From the cell containing the given text, extract its center point as (X, Y) coordinate. 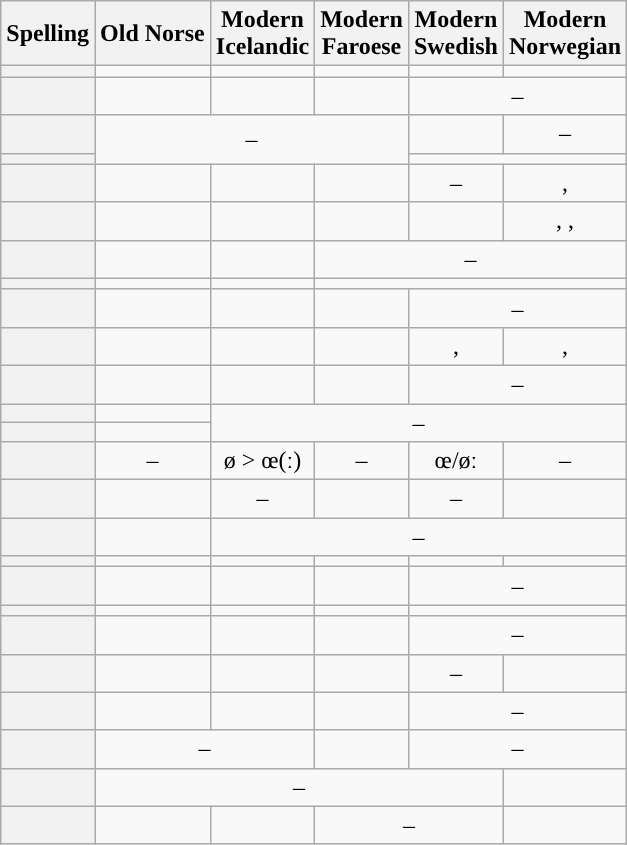
Old Norse (153, 34)
, , (564, 221)
ModernSwedish (456, 34)
œ/øː (456, 461)
Spelling (48, 34)
ø > œ(ː) (262, 461)
ModernNorwegian (564, 34)
ModernFaroese (362, 34)
ModernIcelandic (262, 34)
